Extract the (x, y) coordinate from the center of the cell holding the provided text.  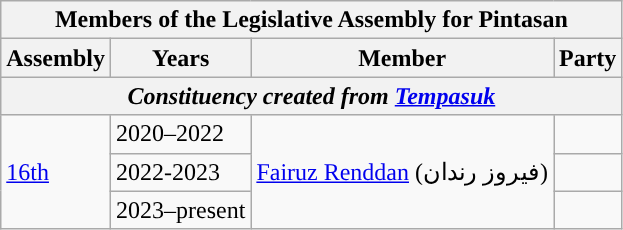
Years (180, 58)
2022-2023 (180, 172)
Constituency created from Tempasuk (312, 96)
Assembly (56, 58)
Fairuz Renddan (فيروز رندان) (402, 172)
2023–present (180, 210)
Members of the Legislative Assembly for Pintasan (312, 20)
Member (402, 58)
16th (56, 172)
Party (588, 58)
2020–2022 (180, 134)
